For the text-containing cell, return its midpoint in (X, Y) coordinate format. 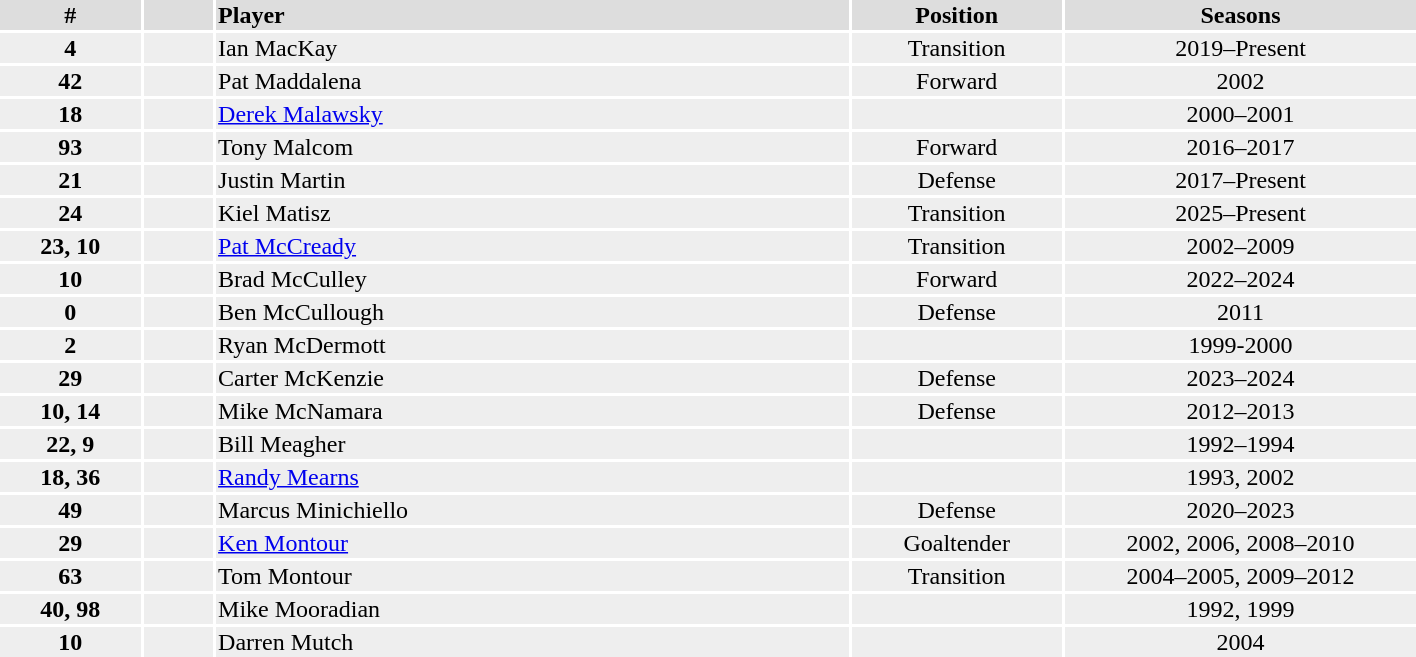
Tom Montour (533, 576)
Mike Mooradian (533, 609)
24 (70, 213)
18 (70, 114)
Player (533, 15)
Pat McCready (533, 246)
2019–Present (1240, 48)
2023–2024 (1240, 378)
2022–2024 (1240, 279)
Mike McNamara (533, 411)
1992–1994 (1240, 444)
2004–2005, 2009–2012 (1240, 576)
Position (956, 15)
Ben McCullough (533, 312)
2011 (1240, 312)
2002, 2006, 2008–2010 (1240, 543)
40, 98 (70, 609)
Kiel Matisz (533, 213)
Seasons (1240, 15)
Goaltender (956, 543)
Marcus Minichiello (533, 510)
2000–2001 (1240, 114)
1993, 2002 (1240, 477)
21 (70, 180)
22, 9 (70, 444)
10, 14 (70, 411)
18, 36 (70, 477)
4 (70, 48)
1999-2000 (1240, 345)
63 (70, 576)
42 (70, 81)
Ryan McDermott (533, 345)
49 (70, 510)
Ian MacKay (533, 48)
0 (70, 312)
Ken Montour (533, 543)
Carter McKenzie (533, 378)
Pat Maddalena (533, 81)
2002–2009 (1240, 246)
93 (70, 147)
Derek Malawsky (533, 114)
Bill Meagher (533, 444)
Brad McCulley (533, 279)
Tony Malcom (533, 147)
2002 (1240, 81)
2020–2023 (1240, 510)
# (70, 15)
2016–2017 (1240, 147)
2012–2013 (1240, 411)
2017–Present (1240, 180)
23, 10 (70, 246)
Darren Mutch (533, 642)
2 (70, 345)
1992, 1999 (1240, 609)
2004 (1240, 642)
Randy Mearns (533, 477)
2025–Present (1240, 213)
Justin Martin (533, 180)
